Output the [X, Y] coordinate of the center of the cell containing the given text.  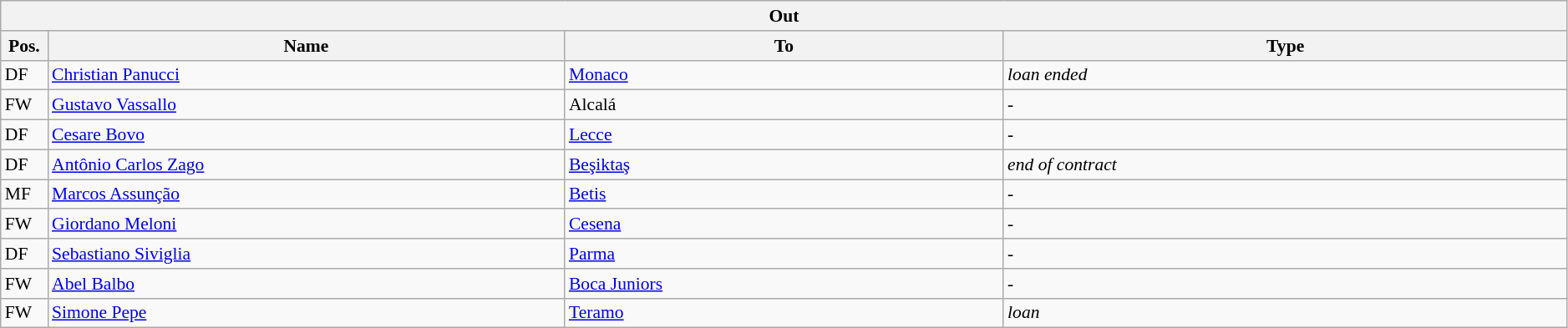
Out [784, 16]
Christian Panucci [306, 75]
Parma [784, 254]
Simone Pepe [306, 313]
To [784, 46]
Boca Juniors [784, 284]
Cesena [784, 225]
Type [1285, 46]
end of contract [1285, 164]
Betis [784, 194]
Cesare Bovo [306, 135]
Gustavo Vassallo [306, 105]
Alcalá [784, 105]
Monaco [784, 75]
Abel Balbo [306, 284]
Teramo [784, 313]
Beşiktaş [784, 164]
Sebastiano Siviglia [306, 254]
MF [24, 194]
Giordano Meloni [306, 225]
loan [1285, 313]
Antônio Carlos Zago [306, 164]
Pos. [24, 46]
Name [306, 46]
Marcos Assunção [306, 194]
Lecce [784, 135]
loan ended [1285, 75]
